From the cell containing the given text, extract its center point as (x, y) coordinate. 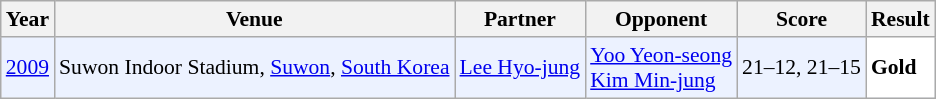
Year (28, 19)
2009 (28, 68)
Yoo Yeon-seong Kim Min-jung (661, 68)
Opponent (661, 19)
Lee Hyo-jung (520, 68)
Gold (900, 68)
Venue (254, 19)
Partner (520, 19)
Result (900, 19)
21–12, 21–15 (802, 68)
Suwon Indoor Stadium, Suwon, South Korea (254, 68)
Score (802, 19)
